Locate the cell with the specified text and output its (X, Y) center coordinate. 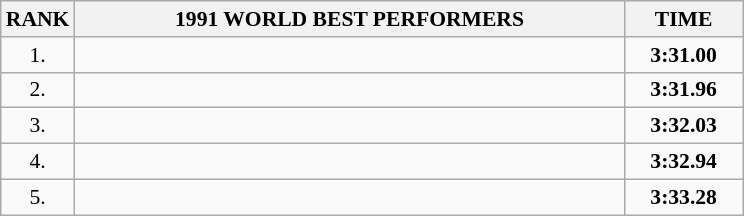
RANK (38, 19)
1991 WORLD BEST PERFORMERS (349, 19)
TIME (684, 19)
3:31.00 (684, 55)
3:32.03 (684, 126)
3. (38, 126)
3:32.94 (684, 162)
4. (38, 162)
3:33.28 (684, 197)
3:31.96 (684, 90)
2. (38, 90)
1. (38, 55)
5. (38, 197)
